From the cell containing the given text, extract its center point as (x, y) coordinate. 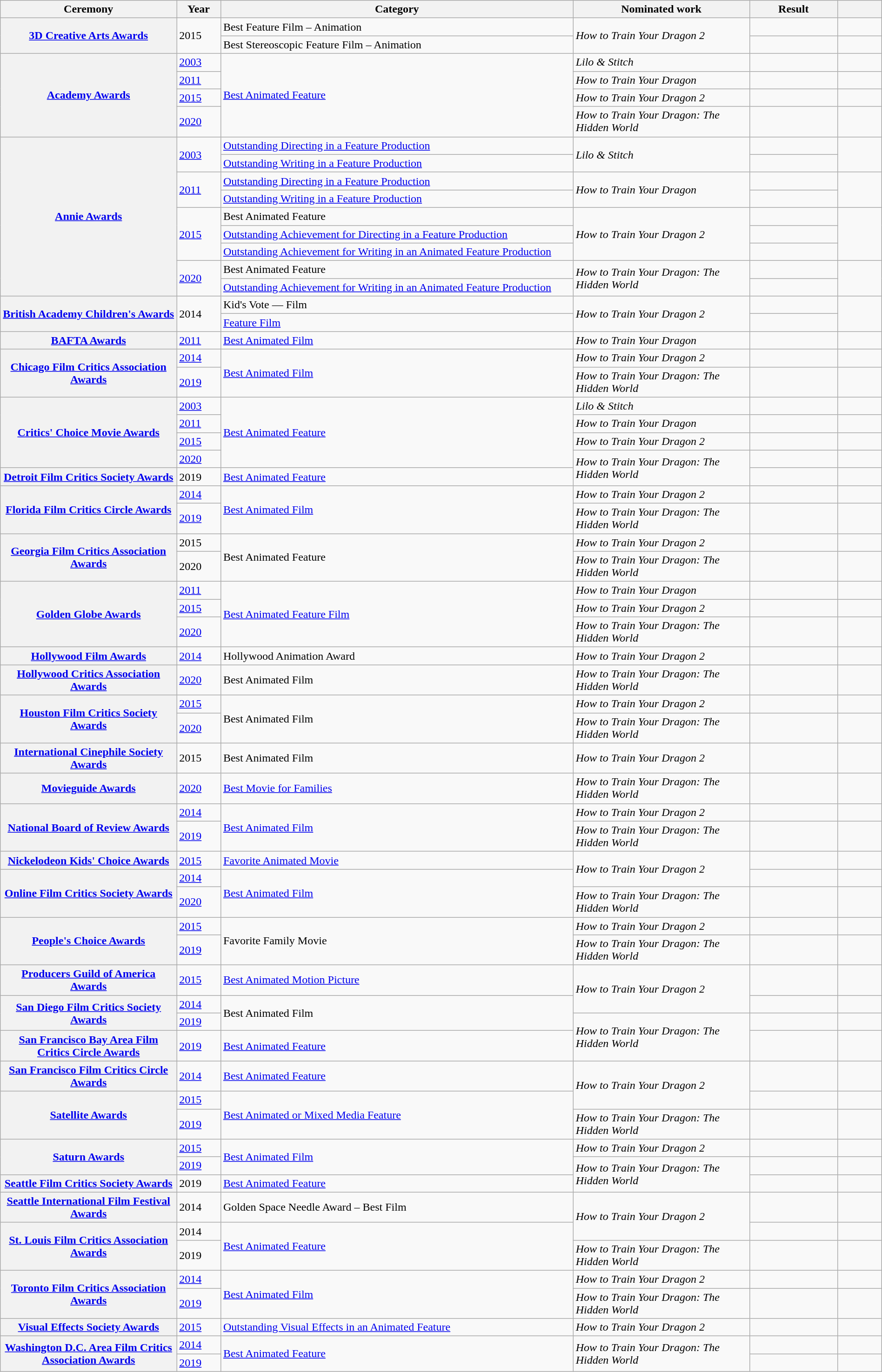
Washington D.C. Area Film Critics Association Awards (88, 1354)
Category (397, 9)
Best Stereoscopic Feature Film – Animation (397, 45)
Seattle International Film Festival Awards (88, 1207)
Hollywood Film Awards (88, 656)
Academy Awards (88, 95)
Best Movie for Families (397, 789)
Toronto Film Critics Association Awards (88, 1294)
Golden Space Needle Award – Best Film (397, 1207)
San Francisco Film Critics Circle Awards (88, 1076)
Year (199, 9)
Producers Guild of America Awards (88, 980)
Best Animated Motion Picture (397, 980)
Seattle Film Critics Society Awards (88, 1183)
Best Feature Film – Animation (397, 27)
St. Louis Film Critics Association Awards (88, 1246)
Outstanding Visual Effects in an Animated Feature (397, 1327)
Movieguide Awards (88, 789)
Online Film Critics Society Awards (88, 893)
San Diego Film Critics Society Awards (88, 1013)
Chicago Film Critics Association Awards (88, 373)
Satellite Awards (88, 1115)
Favorite Animated Movie (397, 860)
3D Creative Arts Awards (88, 36)
Annie Awards (88, 217)
International Cinephile Society Awards (88, 758)
Florida Film Critics Circle Awards (88, 510)
British Academy Children's Awards (88, 314)
Visual Effects Society Awards (88, 1327)
Saturn Awards (88, 1157)
Best Animated or Mixed Media Feature (397, 1115)
Golden Globe Awards (88, 615)
Outstanding Achievement for Directing in a Feature Production (397, 234)
Nickelodeon Kids' Choice Awards (88, 860)
Houston Film Critics Society Awards (88, 719)
San Francisco Bay Area Film Critics Circle Awards (88, 1046)
Detroit Film Critics Society Awards (88, 477)
People's Choice Awards (88, 941)
Favorite Family Movie (397, 941)
Ceremony (88, 9)
Hollywood Animation Award (397, 656)
BAFTA Awards (88, 340)
Result (794, 9)
Feature Film (397, 323)
Nominated work (661, 9)
Georgia Film Critics Association Awards (88, 558)
Hollywood Critics Association Awards (88, 680)
Critics' Choice Movie Awards (88, 432)
National Board of Review Awards (88, 828)
Best Animated Feature Film (397, 615)
Kid's Vote — Film (397, 305)
